Pinpoint the cell where the given text exists, returning its [x, y] midpoint coordinate. 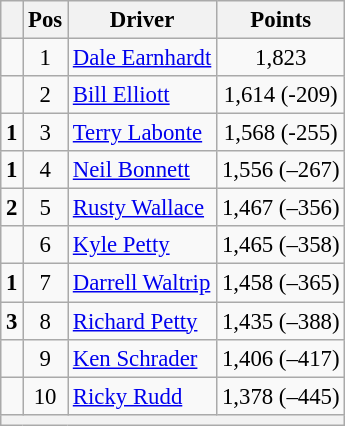
Pos [46, 20]
Darrell Waltrip [142, 283]
10 [46, 396]
Rusty Wallace [142, 208]
7 [46, 283]
Bill Elliott [142, 95]
1,568 (-255) [281, 133]
Ricky Rudd [142, 396]
1,435 (–388) [281, 321]
1,378 (–445) [281, 396]
Points [281, 20]
9 [46, 358]
5 [46, 208]
Kyle Petty [142, 245]
1,467 (–356) [281, 208]
1,406 (–417) [281, 358]
1,823 [281, 58]
Richard Petty [142, 321]
Terry Labonte [142, 133]
Driver [142, 20]
Ken Schrader [142, 358]
1,458 (–365) [281, 283]
4 [46, 170]
1,556 (–267) [281, 170]
1,614 (-209) [281, 95]
8 [46, 321]
Neil Bonnett [142, 170]
6 [46, 245]
1,465 (–358) [281, 245]
Dale Earnhardt [142, 58]
